Locate the cell with the specified text and output its (X, Y) center coordinate. 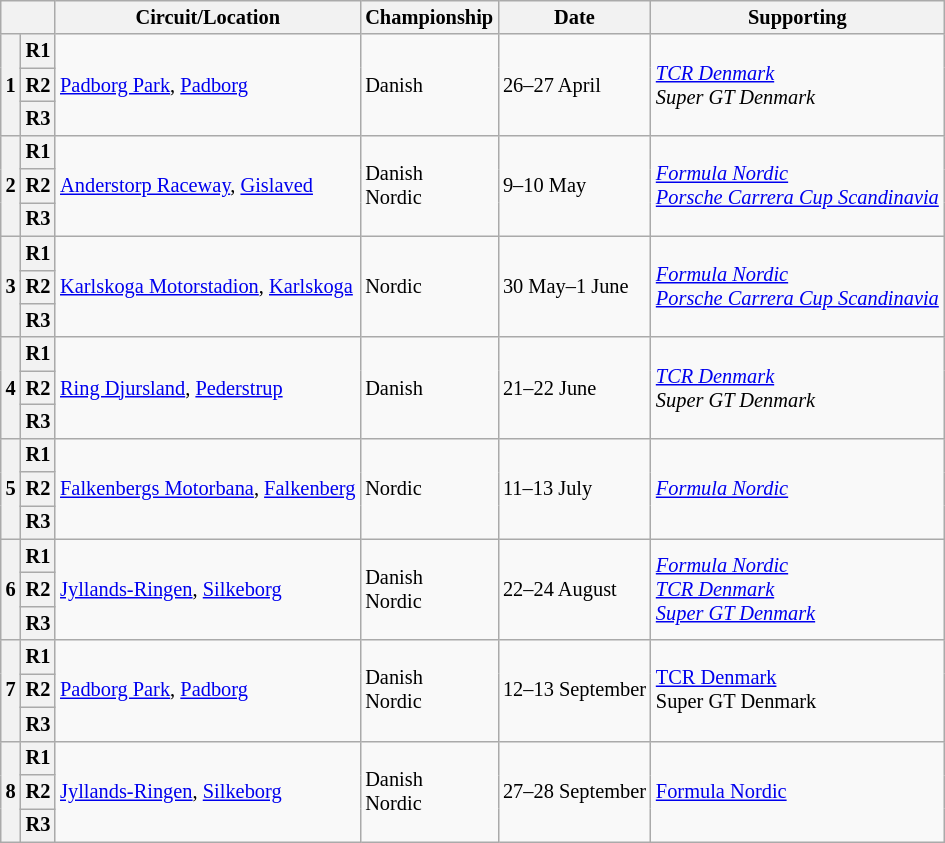
6 (11, 590)
3 (11, 286)
1 (11, 84)
Formula NordicTCR DenmarkSuper GT Denmark (798, 590)
26–27 April (574, 84)
27–28 September (574, 792)
30 May–1 June (574, 286)
21–22 June (574, 388)
Karlskoga Motorstadion, Karlskoga (208, 286)
Championship (429, 17)
Ring Djursland, Pederstrup (208, 388)
Date (574, 17)
7 (11, 690)
Supporting (798, 17)
5 (11, 488)
11–13 July (574, 488)
2 (11, 186)
Falkenbergs Motorbana, Falkenberg (208, 488)
9–10 May (574, 186)
Anderstorp Raceway, Gislaved (208, 186)
4 (11, 388)
Circuit/Location (208, 17)
12–13 September (574, 690)
22–24 August (574, 590)
8 (11, 792)
